Pinpoint the cell where the given text exists, returning its [X, Y] midpoint coordinate. 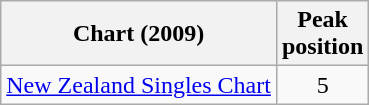
5 [322, 85]
Chart (2009) [139, 34]
New Zealand Singles Chart [139, 85]
Peak position [322, 34]
